Extract the [X, Y] coordinate from the center of the cell holding the provided text.  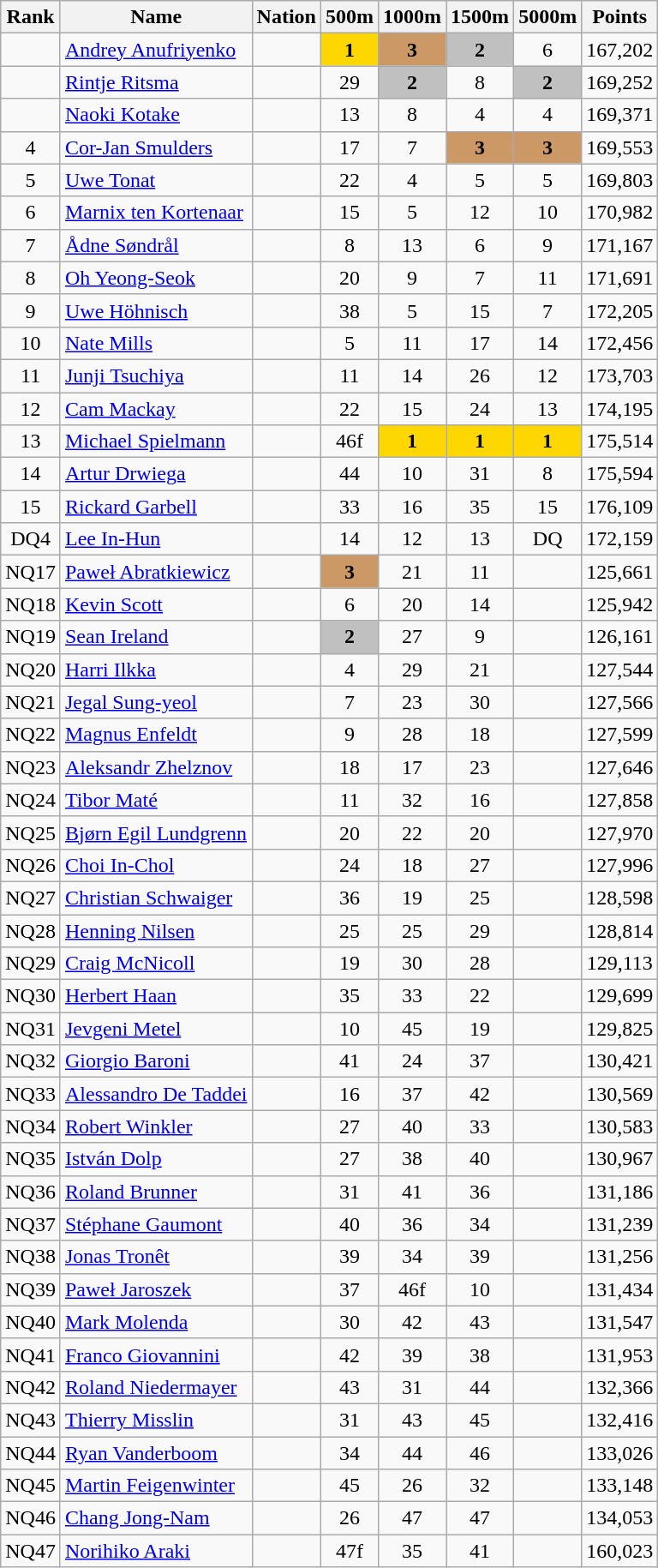
Paweł Abratkiewicz [156, 572]
Ådne Søndrål [156, 245]
Giorgio Baroni [156, 1061]
132,366 [620, 1387]
NQ39 [31, 1289]
NQ27 [31, 898]
174,195 [620, 409]
131,256 [620, 1257]
Roland Niedermayer [156, 1387]
Rank [31, 17]
Cam Mackay [156, 409]
NQ36 [31, 1192]
130,583 [620, 1126]
NQ17 [31, 572]
Harri Ilkka [156, 670]
NQ22 [31, 735]
Bjørn Egil Lundgrenn [156, 832]
Nate Mills [156, 343]
127,858 [620, 800]
129,825 [620, 1029]
NQ23 [31, 767]
NQ35 [31, 1159]
127,599 [620, 735]
169,553 [620, 147]
171,167 [620, 245]
NQ29 [31, 964]
Herbert Haan [156, 996]
127,996 [620, 865]
169,371 [620, 115]
172,456 [620, 343]
172,159 [620, 539]
128,598 [620, 898]
NQ38 [31, 1257]
Chang Jong-Nam [156, 1518]
NQ43 [31, 1420]
Cor-Jan Smulders [156, 147]
134,053 [620, 1518]
Henning Nilsen [156, 930]
Martin Feigenwinter [156, 1486]
NQ34 [31, 1126]
1000m [411, 17]
175,594 [620, 474]
NQ45 [31, 1486]
5000m [548, 17]
169,252 [620, 82]
Franco Giovannini [156, 1355]
NQ21 [31, 702]
NQ33 [31, 1094]
NQ32 [31, 1061]
NQ30 [31, 996]
127,970 [620, 832]
Robert Winkler [156, 1126]
127,566 [620, 702]
Oh Yeong-Seok [156, 278]
46 [480, 1453]
Craig McNicoll [156, 964]
Jonas Tronêt [156, 1257]
Paweł Jaroszek [156, 1289]
Aleksandr Zhelznov [156, 767]
NQ25 [31, 832]
125,661 [620, 572]
169,803 [620, 180]
167,202 [620, 50]
125,942 [620, 604]
500m [350, 17]
Sean Ireland [156, 637]
1500m [480, 17]
Rintje Ritsma [156, 82]
126,161 [620, 637]
176,109 [620, 507]
NQ18 [31, 604]
130,967 [620, 1159]
Marnix ten Kortenaar [156, 213]
NQ24 [31, 800]
DQ4 [31, 539]
Ryan Vanderboom [156, 1453]
Naoki Kotake [156, 115]
Nation [286, 17]
NQ44 [31, 1453]
Stéphane Gaumont [156, 1224]
160,023 [620, 1551]
Magnus Enfeldt [156, 735]
127,646 [620, 767]
171,691 [620, 278]
175,514 [620, 442]
Mark Molenda [156, 1322]
NQ47 [31, 1551]
130,569 [620, 1094]
NQ37 [31, 1224]
NQ28 [31, 930]
NQ31 [31, 1029]
Jevgeni Metel [156, 1029]
131,186 [620, 1192]
Alessandro De Taddei [156, 1094]
Michael Spielmann [156, 442]
Tibor Maté [156, 800]
172,205 [620, 310]
47f [350, 1551]
131,239 [620, 1224]
Choi In-Chol [156, 865]
131,953 [620, 1355]
127,544 [620, 670]
Jegal Sung-yeol [156, 702]
133,148 [620, 1486]
István Dolp [156, 1159]
131,434 [620, 1289]
Andrey Anufriyenko [156, 50]
Roland Brunner [156, 1192]
Points [620, 17]
Name [156, 17]
Norihiko Araki [156, 1551]
Uwe Höhnisch [156, 310]
131,547 [620, 1322]
Rickard Garbell [156, 507]
Artur Drwiega [156, 474]
NQ40 [31, 1322]
Thierry Misslin [156, 1420]
129,113 [620, 964]
173,703 [620, 375]
NQ42 [31, 1387]
NQ46 [31, 1518]
Junji Tsuchiya [156, 375]
Uwe Tonat [156, 180]
Kevin Scott [156, 604]
128,814 [620, 930]
NQ20 [31, 670]
NQ19 [31, 637]
132,416 [620, 1420]
NQ26 [31, 865]
Christian Schwaiger [156, 898]
NQ41 [31, 1355]
129,699 [620, 996]
130,421 [620, 1061]
Lee In-Hun [156, 539]
133,026 [620, 1453]
DQ [548, 539]
170,982 [620, 213]
